Determine the [x, y] coordinate at the center of the cell enclosing the given text.  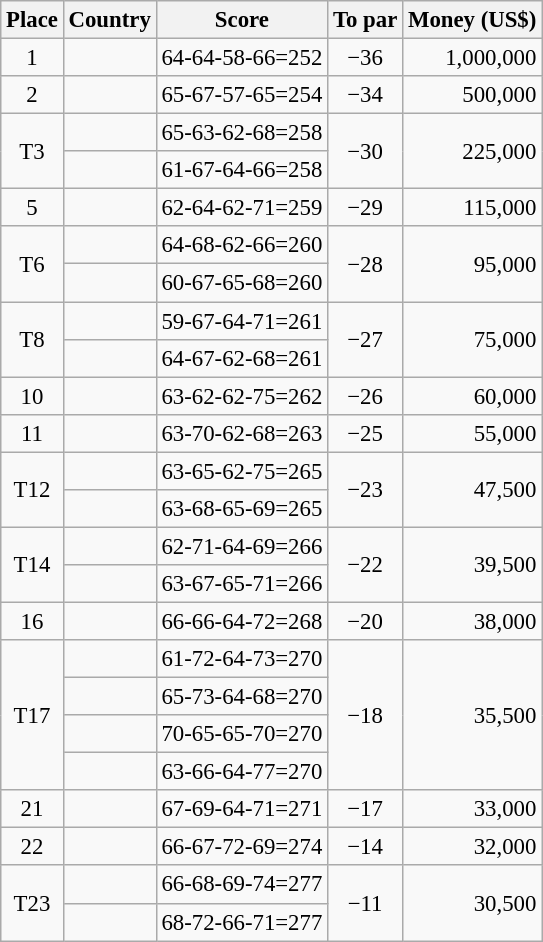
To par [366, 20]
−25 [366, 433]
63-62-62-75=262 [242, 396]
−30 [366, 152]
61-72-64-73=270 [242, 659]
115,000 [472, 208]
62-64-62-71=259 [242, 208]
16 [32, 621]
−28 [366, 264]
63-66-64-77=270 [242, 772]
64-64-58-66=252 [242, 58]
55,000 [472, 433]
60,000 [472, 396]
65-67-57-65=254 [242, 95]
66-66-64-72=268 [242, 621]
70-65-65-70=270 [242, 734]
−18 [366, 715]
−36 [366, 58]
−14 [366, 847]
95,000 [472, 264]
T8 [32, 340]
64-67-62-68=261 [242, 358]
63-65-62-75=265 [242, 471]
−29 [366, 208]
22 [32, 847]
66-68-69-74=277 [242, 885]
68-72-66-71=277 [242, 922]
−11 [366, 904]
500,000 [472, 95]
Place [32, 20]
60-67-65-68=260 [242, 283]
33,000 [472, 809]
63-68-65-69=265 [242, 509]
63-70-62-68=263 [242, 433]
75,000 [472, 340]
59-67-64-71=261 [242, 321]
T17 [32, 715]
2 [32, 95]
Country [110, 20]
35,500 [472, 715]
225,000 [472, 152]
65-73-64-68=270 [242, 697]
5 [32, 208]
−22 [366, 564]
−20 [366, 621]
Money (US$) [472, 20]
T14 [32, 564]
39,500 [472, 564]
1 [32, 58]
62-71-64-69=266 [242, 546]
1,000,000 [472, 58]
T3 [32, 152]
−17 [366, 809]
−27 [366, 340]
30,500 [472, 904]
11 [32, 433]
10 [32, 396]
T23 [32, 904]
61-67-64-66=258 [242, 170]
Score [242, 20]
65-63-62-68=258 [242, 133]
−26 [366, 396]
32,000 [472, 847]
−23 [366, 490]
64-68-62-66=260 [242, 245]
66-67-72-69=274 [242, 847]
63-67-65-71=266 [242, 584]
−34 [366, 95]
T6 [32, 264]
38,000 [472, 621]
21 [32, 809]
47,500 [472, 490]
67-69-64-71=271 [242, 809]
T12 [32, 490]
